Return [x, y] of the center of cell containing provided text 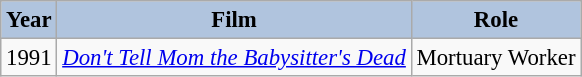
1991 [29, 58]
Year [29, 20]
Role [496, 20]
Mortuary Worker [496, 58]
Don't Tell Mom the Babysitter's Dead [234, 58]
Film [234, 20]
